Provide the [X, Y] coordinate of the cell's center where the given text is located.  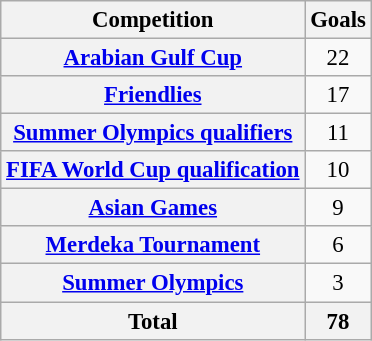
Summer Olympics qualifiers [153, 133]
FIFA World Cup qualification [153, 170]
6 [338, 245]
Total [153, 321]
Competition [153, 20]
Asian Games [153, 208]
11 [338, 133]
78 [338, 321]
3 [338, 283]
Friendlies [153, 95]
22 [338, 58]
Merdeka Tournament [153, 245]
Summer Olympics [153, 283]
Goals [338, 20]
Arabian Gulf Cup [153, 58]
9 [338, 208]
10 [338, 170]
17 [338, 95]
